Pinpoint the cell where the given text exists, returning its [X, Y] midpoint coordinate. 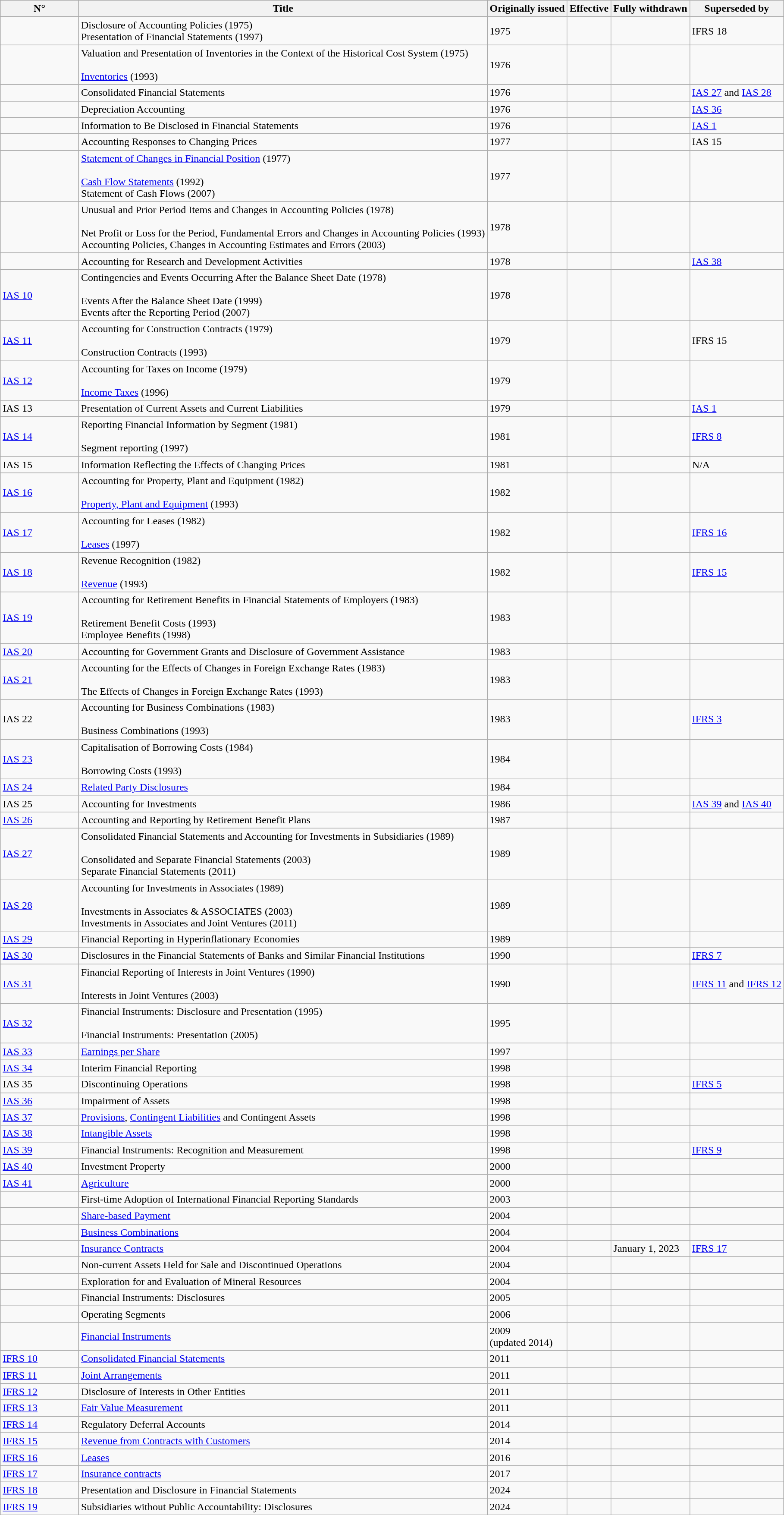
IAS 28 [40, 905]
IAS 10 [40, 295]
IFRS 11 and IFRS 12 [737, 984]
Accounting for Construction Contracts (1979)Construction Contracts (1993) [283, 340]
IAS 23 [40, 759]
First-time Adoption of International Financial Reporting Standards [283, 1199]
Intangible Assets [283, 1134]
IFRS 19 [40, 1506]
Impairment of Assets [283, 1101]
IFRS 12 [40, 1392]
Earnings per Share [283, 1052]
Operating Segments [283, 1314]
Business Combinations [283, 1232]
Accounting for the Effects of Changes in Foreign Exchange Rates (1983)The Effects of Changes in Foreign Exchange Rates (1993) [283, 680]
IFRS 13 [40, 1408]
IAS 21 [40, 680]
Accounting for Business Combinations (1983)Business Combinations (1993) [283, 719]
Share-based Payment [283, 1216]
2009 (updated 2014) [527, 1337]
Regulatory Deferral Accounts [283, 1424]
Financial Reporting in Hyperinflationary Economies [283, 939]
Agriculture [283, 1183]
Presentation of Current Assets and Current Liabilities [283, 409]
IAS 24 [40, 787]
IAS 11 [40, 340]
Financial Instruments: Recognition and Measurement [283, 1150]
Exploration for and Evaluation of Mineral Resources [283, 1282]
IAS 17 [40, 532]
Accounting for Leases (1982)Leases (1997) [283, 532]
Subsidiaries without Public Accountability: Disclosures [283, 1506]
IAS 32 [40, 1024]
2017 [527, 1474]
Information Reflecting the Effects of Changing Prices [283, 465]
IAS 26 [40, 820]
IAS 35 [40, 1084]
IAS 40 [40, 1166]
January 1, 2023 [650, 1249]
IFRS 9 [737, 1150]
IAS 39 and IAS 40 [737, 803]
IAS 22 [40, 719]
Accounting for Investments in Associates (1989)Investments in Associates & ASSOCIATES (2003) Investments in Associates and Joint Ventures (2011) [283, 905]
IAS 27 and IAS 28 [737, 93]
Provisions, Contingent Liabilities and Contingent Assets [283, 1117]
Investment Property [283, 1166]
Non-current Assets Held for Sale and Discontinued Operations [283, 1265]
Statement of Changes in Financial Position (1977)Cash Flow Statements (1992) Statement of Cash Flows (2007) [283, 176]
Leases [283, 1457]
Accounting for Retirement Benefits in Financial Statements of Employers (1983)Retirement Benefit Costs (1993) Employee Benefits (1998) [283, 618]
1987 [527, 820]
IAS 31 [40, 984]
IAS 41 [40, 1183]
Information to Be Disclosed in Financial Statements [283, 126]
Presentation and Disclosure in Financial Statements [283, 1490]
IFRS 3 [737, 719]
1995 [527, 1024]
IAS 12 [40, 381]
Disclosure of Accounting Policies (1975) Presentation of Financial Statements (1997) [283, 31]
Depreciation Accounting [283, 109]
Revenue from Contracts with Customers [283, 1441]
Disclosure of Interests in Other Entities [283, 1392]
Insurance contracts [283, 1474]
IAS 16 [40, 493]
Revenue Recognition (1982)Revenue (1993) [283, 572]
Accounting Responses to Changing Prices [283, 142]
IFRS 7 [737, 956]
1975 [527, 31]
Interim Financial Reporting [283, 1068]
Accounting for Taxes on Income (1979)Income Taxes (1996) [283, 381]
Accounting for Property, Plant and Equipment (1982)Property, Plant and Equipment (1993) [283, 493]
IAS 13 [40, 409]
IAS 25 [40, 803]
IAS 29 [40, 939]
2005 [527, 1298]
2006 [527, 1314]
IFRS 8 [737, 437]
IAS 20 [40, 652]
1986 [527, 803]
IAS 33 [40, 1052]
N/A [737, 465]
IFRS 10 [40, 1359]
Valuation and Presentation of Inventories in the Context of the Historical Cost System (1975)Inventories (1993) [283, 65]
Accounting and Reporting by Retirement Benefit Plans [283, 820]
Accounting for Research and Development Activities [283, 261]
Fully withdrawn [650, 9]
1997 [527, 1052]
N° [40, 9]
Related Party Disclosures [283, 787]
Financial Instruments: Disclosures [283, 1298]
IAS 19 [40, 618]
Accounting for Government Grants and Disclosure of Government Assistance [283, 652]
Financial Instruments [283, 1337]
IAS 34 [40, 1068]
IFRS 11 [40, 1375]
IAS 39 [40, 1150]
Accounting for Investments [283, 803]
IFRS 5 [737, 1084]
Financial Instruments: Disclosure and Presentation (1995)Financial Instruments: Presentation (2005) [283, 1024]
IAS 14 [40, 437]
Financial Reporting of Interests in Joint Ventures (1990)Interests in Joint Ventures (2003) [283, 984]
Insurance Contracts [283, 1249]
2016 [527, 1457]
Joint Arrangements [283, 1375]
Fair Value Measurement [283, 1408]
IAS 30 [40, 956]
2003 [527, 1199]
Effective [589, 9]
Superseded by [737, 9]
Title [283, 9]
IFRS 14 [40, 1424]
IAS 37 [40, 1117]
Originally issued [527, 9]
Capitalisation of Borrowing Costs (1984)Borrowing Costs (1993) [283, 759]
Discontinuing Operations [283, 1084]
IAS 27 [40, 854]
IAS 18 [40, 572]
Reporting Financial Information by Segment (1981)Segment reporting (1997) [283, 437]
Disclosures in the Financial Statements of Banks and Similar Financial Institutions [283, 956]
